Identify which cell holds the provided text, then report its [X, Y] central coordinate. 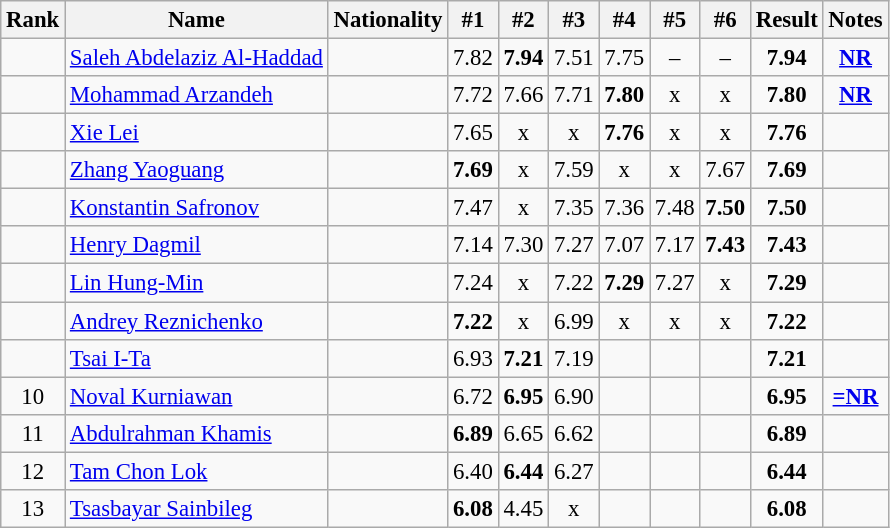
7.67 [725, 170]
Nationality [388, 20]
7.82 [473, 58]
#6 [725, 20]
Tsasbayar Sainbileg [197, 509]
6.27 [574, 471]
Henry Dagmil [197, 245]
Mohammad Arzandeh [197, 95]
Result [786, 20]
7.35 [574, 208]
Saleh Abdelaziz Al-Haddad [197, 58]
#4 [624, 20]
7.75 [624, 58]
7.17 [675, 245]
11 [33, 433]
7.72 [473, 95]
7.19 [574, 358]
Rank [33, 20]
#5 [675, 20]
Tsai I-Ta [197, 358]
Zhang Yaoguang [197, 170]
=NR [856, 396]
Name [197, 20]
7.65 [473, 133]
6.93 [473, 358]
Lin Hung-Min [197, 283]
7.66 [523, 95]
7.36 [624, 208]
Konstantin Safronov [197, 208]
Tam Chon Lok [197, 471]
7.30 [523, 245]
Noval Kurniawan [197, 396]
7.24 [473, 283]
#2 [523, 20]
10 [33, 396]
Notes [856, 20]
#1 [473, 20]
6.72 [473, 396]
#3 [574, 20]
7.59 [574, 170]
6.99 [574, 321]
7.07 [624, 245]
Andrey Reznichenko [197, 321]
7.47 [473, 208]
7.48 [675, 208]
13 [33, 509]
6.90 [574, 396]
12 [33, 471]
Xie Lei [197, 133]
4.45 [523, 509]
Abdulrahman Khamis [197, 433]
7.51 [574, 58]
7.71 [574, 95]
6.40 [473, 471]
7.14 [473, 245]
6.65 [523, 433]
6.62 [574, 433]
